Output the (X, Y) coordinate of the center of the cell containing the given text.  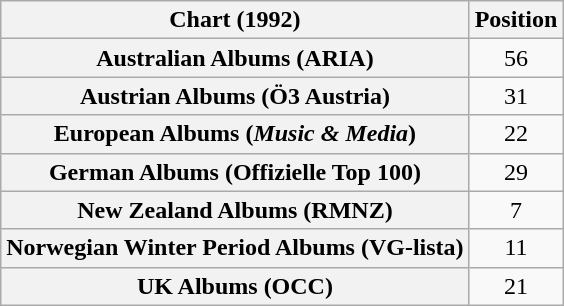
56 (516, 58)
UK Albums (OCC) (235, 286)
Austrian Albums (Ö3 Austria) (235, 96)
New Zealand Albums (RMNZ) (235, 210)
European Albums (Music & Media) (235, 134)
7 (516, 210)
Australian Albums (ARIA) (235, 58)
22 (516, 134)
31 (516, 96)
Norwegian Winter Period Albums (VG-lista) (235, 248)
11 (516, 248)
Chart (1992) (235, 20)
29 (516, 172)
Position (516, 20)
German Albums (Offizielle Top 100) (235, 172)
21 (516, 286)
